Locate the cell with the specified text and output its (x, y) center coordinate. 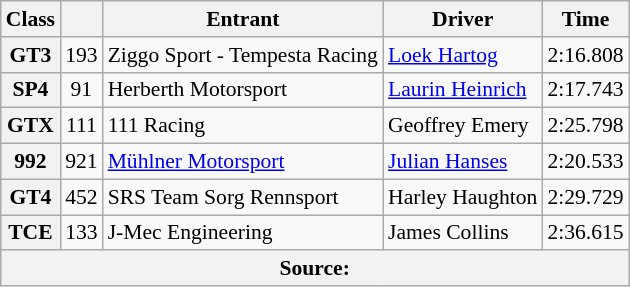
GTX (30, 126)
SRS Team Sorg Rennsport (243, 197)
2:25.798 (585, 126)
GT4 (30, 197)
Geoffrey Emery (462, 126)
Class (30, 19)
J-Mec Engineering (243, 233)
Julian Hanses (462, 162)
Time (585, 19)
133 (82, 233)
GT3 (30, 55)
Ziggo Sport - Tempesta Racing (243, 55)
TCE (30, 233)
91 (82, 90)
James Collins (462, 233)
Driver (462, 19)
111 (82, 126)
921 (82, 162)
SP4 (30, 90)
2:17.743 (585, 90)
2:16.808 (585, 55)
2:20.533 (585, 162)
Entrant (243, 19)
Harley Haughton (462, 197)
Laurin Heinrich (462, 90)
2:29.729 (585, 197)
Herberth Motorsport (243, 90)
992 (30, 162)
452 (82, 197)
Mühlner Motorsport (243, 162)
111 Racing (243, 126)
Source: (315, 269)
Loek Hartog (462, 55)
2:36.615 (585, 233)
193 (82, 55)
